Find where the given text appears and provide that cell's center as [X, Y] coordinate. 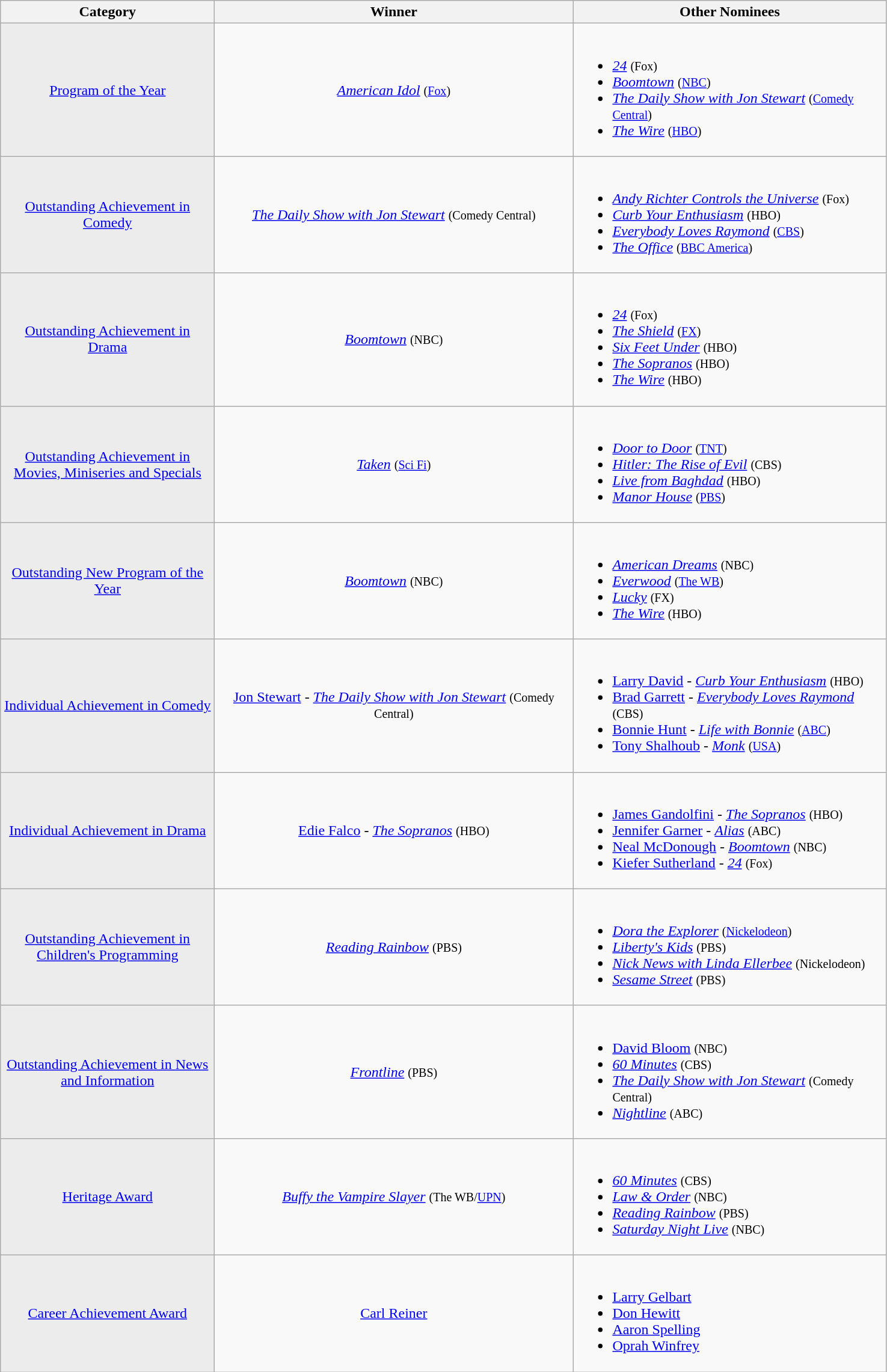
Individual Achievement in Comedy [108, 706]
Door to Door (TNT)Hitler: The Rise of Evil (CBS)Live from Baghdad (HBO)Manor House (PBS) [730, 464]
James Gandolfini - The Sopranos (HBO)Jennifer Garner - Alias (ABC)Neal McDonough - Boomtown (NBC)Kiefer Sutherland - 24 (Fox) [730, 830]
Taken (Sci Fi) [394, 464]
Winner [394, 12]
Dora the Explorer (Nickelodeon)Liberty's Kids (PBS)Nick News with Linda Ellerbee (Nickelodeon)Sesame Street (PBS) [730, 947]
David Bloom (NBC)60 Minutes (CBS)The Daily Show with Jon Stewart (Comedy Central)Nightline (ABC) [730, 1071]
Edie Falco - The Sopranos (HBO) [394, 830]
24 (Fox)The Shield (FX)Six Feet Under (HBO)The Sopranos (HBO)The Wire (HBO) [730, 339]
Larry GelbartDon HewittAaron SpellingOprah Winfrey [730, 1313]
Other Nominees [730, 12]
60 Minutes (CBS)Law & Order (NBC)Reading Rainbow (PBS)Saturday Night Live (NBC) [730, 1196]
Larry David - Curb Your Enthusiasm (HBO)Brad Garrett - Everybody Loves Raymond (CBS)Bonnie Hunt - Life with Bonnie (ABC)Tony Shalhoub - Monk (USA) [730, 706]
Outstanding Achievement in Children's Programming [108, 947]
Outstanding New Program of the Year [108, 581]
Individual Achievement in Drama [108, 830]
American Idol (Fox) [394, 90]
Outstanding Achievement in Drama [108, 339]
American Dreams (NBC)Everwood (The WB)Lucky (FX)The Wire (HBO) [730, 581]
Outstanding Achievement in Movies, Miniseries and Specials [108, 464]
Program of the Year [108, 90]
Buffy the Vampire Slayer (The WB/UPN) [394, 1196]
Jon Stewart - The Daily Show with Jon Stewart (Comedy Central) [394, 706]
Category [108, 12]
Outstanding Achievement in News and Information [108, 1071]
Heritage Award [108, 1196]
Andy Richter Controls the Universe (Fox)Curb Your Enthusiasm (HBO)Everybody Loves Raymond (CBS)The Office (BBC America) [730, 215]
Outstanding Achievement in Comedy [108, 215]
Career Achievement Award [108, 1313]
24 (Fox)Boomtown (NBC)The Daily Show with Jon Stewart (Comedy Central)The Wire (HBO) [730, 90]
Frontline (PBS) [394, 1071]
The Daily Show with Jon Stewart (Comedy Central) [394, 215]
Reading Rainbow (PBS) [394, 947]
Carl Reiner [394, 1313]
